Scan for the cell matching the given text and deliver its (X, Y) coordinate at center. 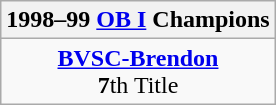
BVSC-Brendon7th Title (138, 72)
1998–99 OB I Champions (138, 20)
